From the cell containing the given text, extract its center point as (X, Y) coordinate. 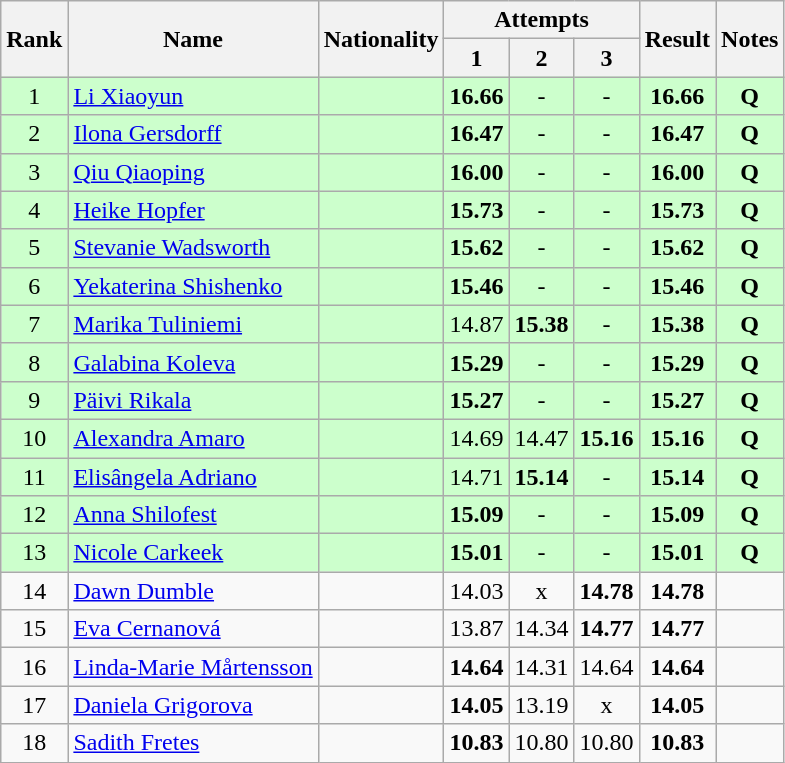
14.87 (476, 324)
Sadith Fretes (193, 743)
Notes (750, 39)
Päivi Rikala (193, 400)
Daniela Grigorova (193, 705)
10 (34, 438)
11 (34, 477)
Attempts (542, 20)
13.87 (476, 629)
17 (34, 705)
5 (34, 248)
Dawn Dumble (193, 591)
4 (34, 210)
Nationality (381, 39)
Anna Shilofest (193, 515)
14.47 (542, 438)
13 (34, 553)
15 (34, 629)
Ilona Gersdorff (193, 134)
18 (34, 743)
Eva Cernanová (193, 629)
14.34 (542, 629)
7 (34, 324)
14 (34, 591)
Stevanie Wadsworth (193, 248)
Qiu Qiaoping (193, 172)
Yekaterina Shishenko (193, 286)
Nicole Carkeek (193, 553)
14.31 (542, 667)
Li Xiaoyun (193, 96)
12 (34, 515)
Marika Tuliniemi (193, 324)
14.03 (476, 591)
14.69 (476, 438)
13.19 (542, 705)
Result (677, 39)
16 (34, 667)
Galabina Koleva (193, 362)
6 (34, 286)
14.71 (476, 477)
8 (34, 362)
Rank (34, 39)
Elisângela Adriano (193, 477)
Linda-Marie Mårtensson (193, 667)
Heike Hopfer (193, 210)
Alexandra Amaro (193, 438)
Name (193, 39)
9 (34, 400)
